For the text-containing cell, return its midpoint in [X, Y] coordinate format. 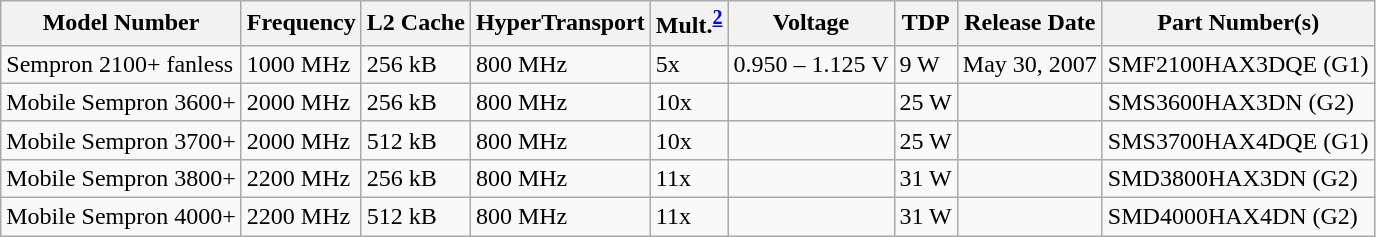
Part Number(s) [1238, 24]
SMD3800HAX3DN (G2) [1238, 178]
May 30, 2007 [1030, 64]
Mobile Sempron 4000+ [122, 217]
Sempron 2100+ fanless [122, 64]
SMD4000HAX4DN (G2) [1238, 217]
TDP [926, 24]
Frequency [301, 24]
SMF2100HAX3DQE (G1) [1238, 64]
Model Number [122, 24]
Mobile Sempron 3700+ [122, 140]
HyperTransport [560, 24]
Voltage [811, 24]
Mobile Sempron 3800+ [122, 178]
SMS3700HAX4DQE (G1) [1238, 140]
5x [689, 64]
1000 MHz [301, 64]
9 W [926, 64]
SMS3600HAX3DN (G2) [1238, 102]
Mult.2 [689, 24]
0.950 – 1.125 V [811, 64]
Mobile Sempron 3600+ [122, 102]
L2 Cache [416, 24]
Release Date [1030, 24]
